Output the (x, y) coordinate of the center of the cell containing the given text.  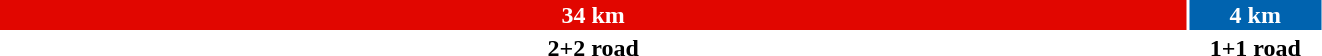
4 km (1255, 15)
34 km (593, 15)
